Identify which cell holds the provided text, then report its (X, Y) central coordinate. 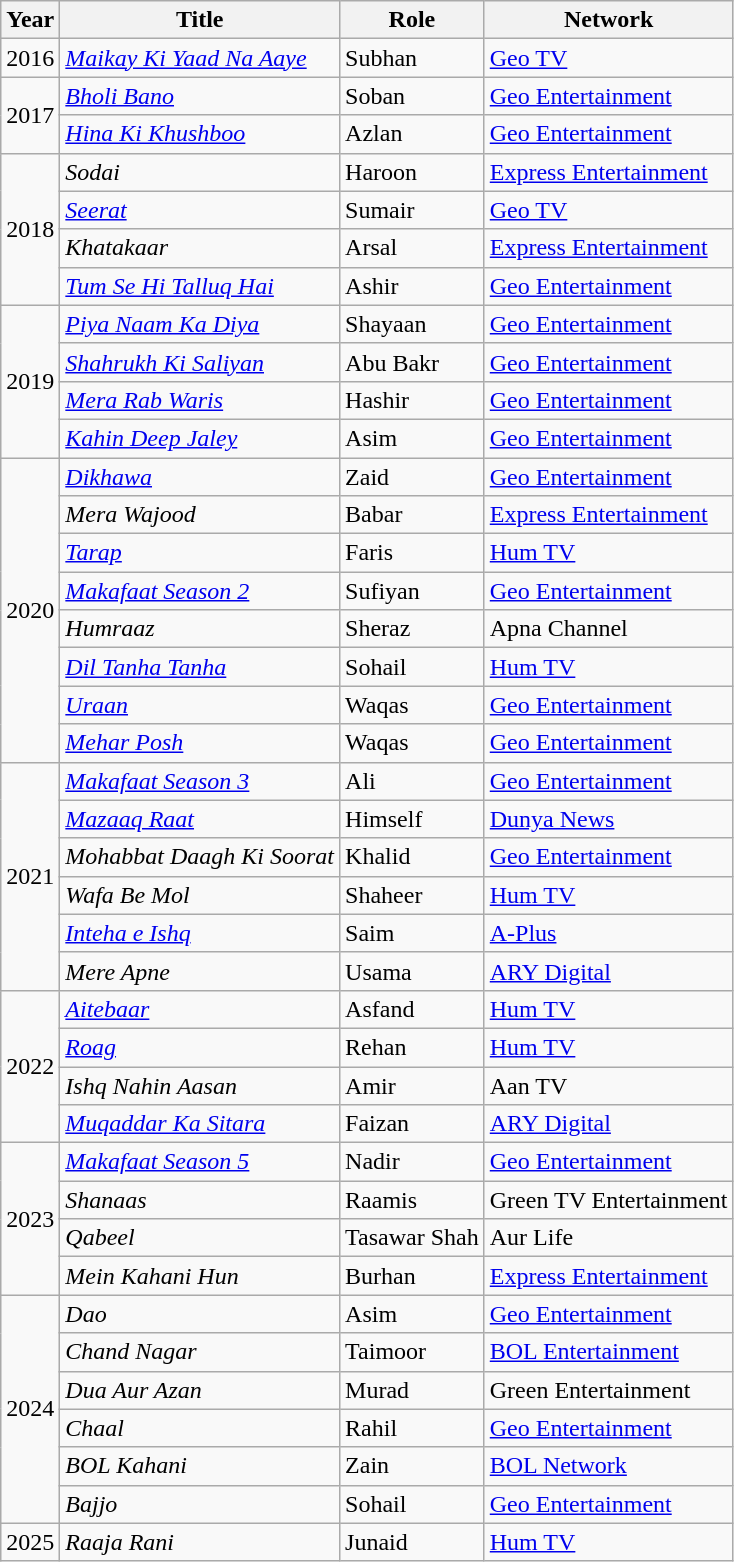
Raamis (412, 1200)
Taimoor (412, 1352)
Usama (412, 971)
Khatakaar (200, 248)
Dunya News (608, 819)
Year (30, 20)
Aitebaar (200, 1009)
2019 (30, 381)
Rehan (412, 1047)
Shaheer (412, 895)
Ashir (412, 286)
2021 (30, 876)
2025 (30, 1542)
Arsal (412, 248)
Muqaddar Ka Sitara (200, 1124)
Amir (412, 1085)
Zaid (412, 477)
Sumair (412, 210)
Inteha e Ishq (200, 933)
Chaal (200, 1428)
Tum Se Hi Talluq Hai (200, 286)
Piya Naam Ka Diya (200, 324)
Maikay Ki Yaad Na Aaye (200, 58)
Raaja Rani (200, 1542)
Babar (412, 515)
Faizan (412, 1124)
Aur Life (608, 1238)
Apna Channel (608, 629)
Ishq Nahin Aasan (200, 1085)
Tasawar Shah (412, 1238)
Mere Apne (200, 971)
2023 (30, 1219)
Mein Kahani Hun (200, 1276)
Azlan (412, 134)
Khalid (412, 857)
Makafaat Season 5 (200, 1162)
BOL Entertainment (608, 1352)
Murad (412, 1390)
Sufiyan (412, 591)
2020 (30, 610)
Makafaat Season 3 (200, 781)
Wafa Be Mol (200, 895)
Role (412, 20)
Himself (412, 819)
Mazaaq Raat (200, 819)
Uraan (200, 705)
Aan TV (608, 1085)
Title (200, 20)
Burhan (412, 1276)
Mera Rab Waris (200, 400)
Faris (412, 553)
BOL Kahani (200, 1466)
Ali (412, 781)
Sodai (200, 172)
Humraaz (200, 629)
Network (608, 20)
Zain (412, 1466)
Saim (412, 933)
Dua Aur Azan (200, 1390)
2018 (30, 229)
Qabeel (200, 1238)
Bholi Bano (200, 96)
Mehar Posh (200, 743)
BOL Network (608, 1466)
Tarap (200, 553)
Junaid (412, 1542)
Dil Tanha Tanha (200, 667)
Rahil (412, 1428)
Asfand (412, 1009)
Nadir (412, 1162)
Kahin Deep Jaley (200, 438)
Sheraz (412, 629)
Hina Ki Khushboo (200, 134)
Green Entertainment (608, 1390)
2017 (30, 115)
Roag (200, 1047)
Dao (200, 1314)
Abu Bakr (412, 362)
Haroon (412, 172)
2022 (30, 1066)
A-Plus (608, 933)
Shayaan (412, 324)
Green TV Entertainment (608, 1200)
Soban (412, 96)
Hashir (412, 400)
Dikhawa (200, 477)
Shanaas (200, 1200)
Bajjo (200, 1504)
Seerat (200, 210)
2016 (30, 58)
Shahrukh Ki Saliyan (200, 362)
Mohabbat Daagh Ki Soorat (200, 857)
Chand Nagar (200, 1352)
Mera Wajood (200, 515)
Subhan (412, 58)
Makafaat Season 2 (200, 591)
2024 (30, 1409)
